Scan for the cell matching the given text and deliver its [x, y] coordinate at center. 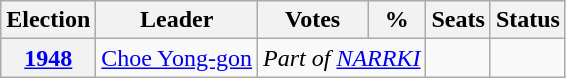
Part of NARRKI [342, 58]
% [397, 20]
Choe Yong-gon [177, 58]
Election [48, 20]
Votes [313, 20]
1948 [48, 58]
Leader [177, 20]
Seats [458, 20]
Status [528, 20]
